For the text-containing cell, return its midpoint in [x, y] coordinate format. 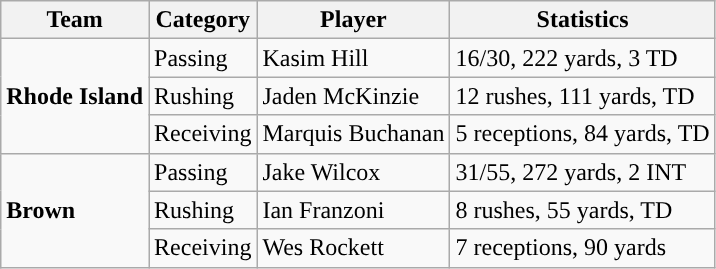
Team [75, 20]
Ian Franzoni [354, 210]
Rhode Island [75, 96]
Marquis Buchanan [354, 134]
31/55, 272 yards, 2 INT [582, 172]
16/30, 222 yards, 3 TD [582, 58]
Jaden McKinzie [354, 96]
Kasim Hill [354, 58]
Brown [75, 210]
5 receptions, 84 yards, TD [582, 134]
12 rushes, 111 yards, TD [582, 96]
Statistics [582, 20]
Player [354, 20]
7 receptions, 90 yards [582, 248]
Category [203, 20]
Wes Rockett [354, 248]
8 rushes, 55 yards, TD [582, 210]
Jake Wilcox [354, 172]
